Locate the cell with the specified text and output its (X, Y) center coordinate. 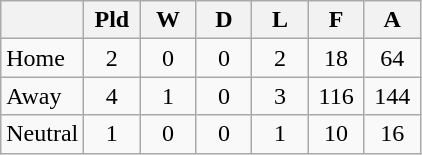
10 (336, 134)
A (392, 20)
W (168, 20)
3 (280, 96)
116 (336, 96)
18 (336, 58)
D (224, 20)
Home (42, 58)
Neutral (42, 134)
16 (392, 134)
Pld (112, 20)
64 (392, 58)
L (280, 20)
F (336, 20)
4 (112, 96)
144 (392, 96)
Away (42, 96)
